Find where the given text appears and provide that cell's center as [X, Y] coordinate. 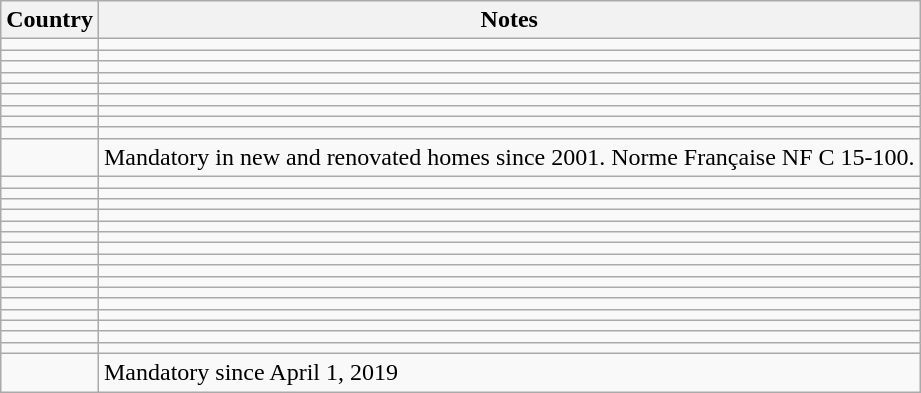
Country [50, 20]
Notes [509, 20]
Mandatory in new and renovated homes since 2001. Norme Française NF C 15-100. [509, 157]
Mandatory since April 1, 2019 [509, 372]
